Search for the cell housing the specified text and yield its [X, Y] center coordinate. 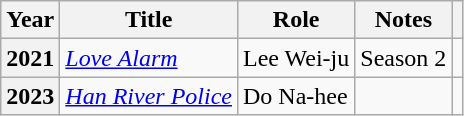
Title [149, 20]
Lee Wei-ju [296, 58]
Season 2 [404, 58]
Love Alarm [149, 58]
Year [30, 20]
Han River Police [149, 96]
Do Na-hee [296, 96]
Role [296, 20]
Notes [404, 20]
2023 [30, 96]
2021 [30, 58]
